Find where the given text appears and provide that cell's center as [X, Y] coordinate. 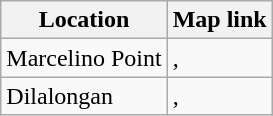
Location [84, 20]
Map link [220, 20]
Marcelino Point [84, 58]
Dilalongan [84, 96]
